Determine the [X, Y] coordinate at the center of the cell enclosing the given text.  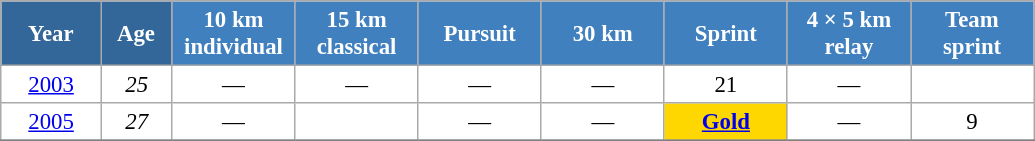
2005 [52, 122]
30 km [602, 34]
4 × 5 km relay [848, 34]
15 km classical [356, 34]
Pursuit [480, 34]
25 [136, 85]
10 km individual [234, 34]
Age [136, 34]
27 [136, 122]
Year [52, 34]
2003 [52, 85]
21 [726, 85]
Gold [726, 122]
Sprint [726, 34]
Team sprint [972, 34]
9 [972, 122]
